Search for the cell housing the specified text and yield its [X, Y] center coordinate. 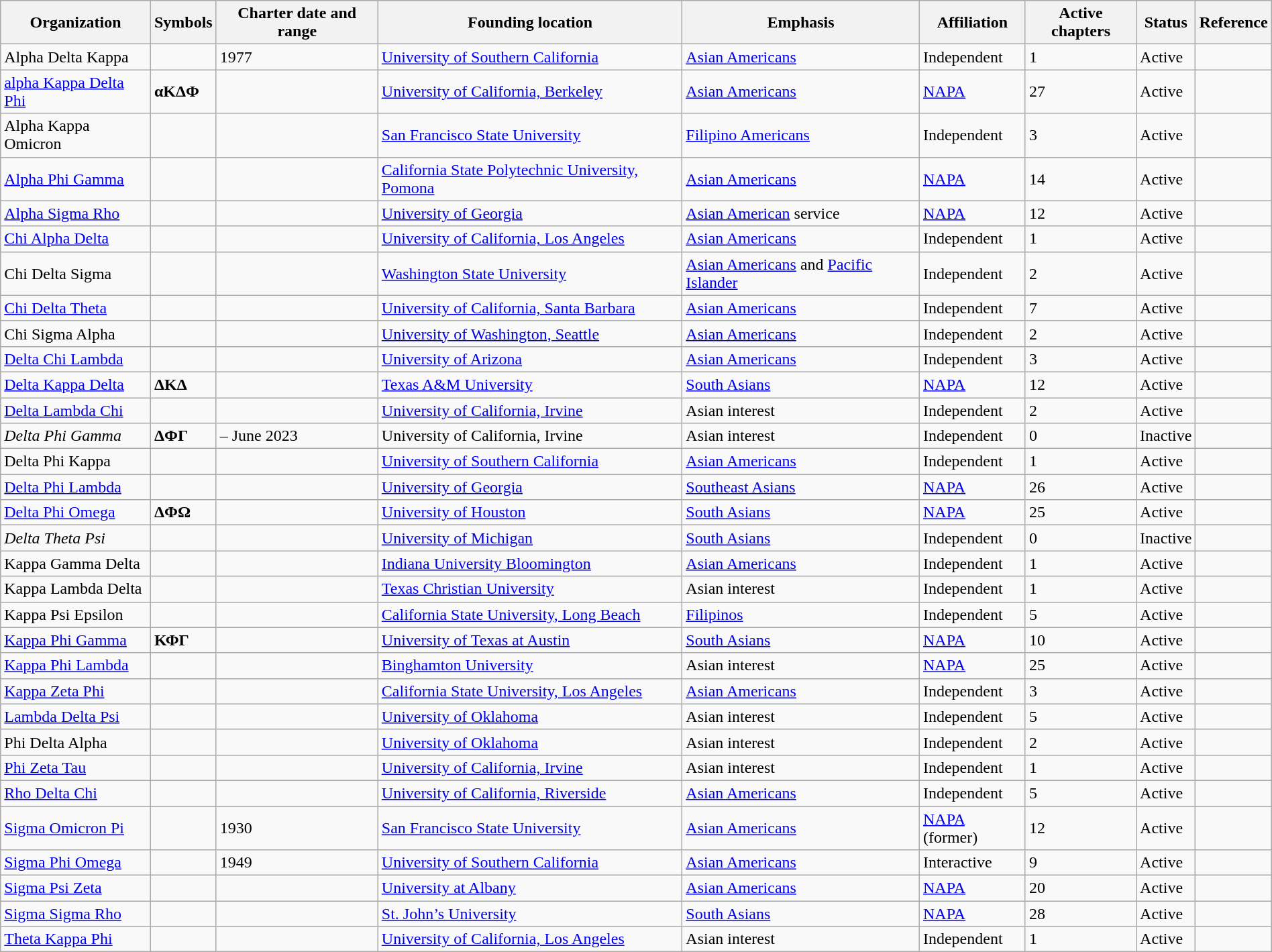
Asian American service [801, 213]
University of Washington, Seattle [530, 333]
Alpha Sigma Rho [76, 213]
Delta Phi Kappa [76, 462]
10 [1080, 640]
Binghamton University [530, 666]
27 [1080, 91]
Filipinos [801, 615]
Founding location [530, 23]
Kappa Phi Lambda [76, 666]
Organization [76, 23]
1977 [297, 57]
University of California, Santa Barbara [530, 308]
Active chapters [1080, 23]
Delta Phi Omega [76, 513]
Sigma Phi Omega [76, 863]
Rho Delta Chi [76, 793]
αΚΔΦ [183, 91]
Kappa Phi Gamma [76, 640]
Chi Sigma Alpha [76, 333]
Delta Kappa Delta [76, 384]
9 [1080, 863]
University at Albany [530, 888]
Washington State University [530, 274]
University of California, Berkeley [530, 91]
Sigma Sigma Rho [76, 914]
Affiliation [972, 23]
20 [1080, 888]
26 [1080, 487]
ΚΦΓ [183, 640]
Indiana University Bloomington [530, 564]
Texas Christian University [530, 589]
Sigma Psi Zeta [76, 888]
University of Michigan [530, 538]
University of California, Riverside [530, 793]
1930 [297, 828]
Delta Phi Gamma [76, 436]
St. John’s University [530, 914]
Charter date and range [297, 23]
Kappa Zeta Phi [76, 691]
California State University, Long Beach [530, 615]
Delta Chi Lambda [76, 359]
14 [1080, 178]
Status [1166, 23]
Alpha Kappa Omicron [76, 136]
University of Arizona [530, 359]
Alpha Phi Gamma [76, 178]
Kappa Lambda Delta [76, 589]
ΔΦΩ [183, 513]
Reference [1233, 23]
Southeast Asians [801, 487]
Symbols [183, 23]
Chi Delta Sigma [76, 274]
28 [1080, 914]
Phi Zeta Tau [76, 768]
Delta Theta Psi [76, 538]
University of Texas at Austin [530, 640]
– June 2023 [297, 436]
Kappa Gamma Delta [76, 564]
Interactive [972, 863]
Texas A&M University [530, 384]
Delta Lambda Chi [76, 410]
Lambda Delta Psi [76, 717]
Delta Phi Lambda [76, 487]
California State University, Los Angeles [530, 691]
Filipino Americans [801, 136]
7 [1080, 308]
Emphasis [801, 23]
Phi Delta Alpha [76, 742]
University of Houston [530, 513]
Alpha Delta Kappa [76, 57]
NAPA (former) [972, 828]
Theta Kappa Phi [76, 939]
Chi Delta Theta [76, 308]
Asian Americans and Pacific Islander [801, 274]
Chi Alpha Delta [76, 239]
1949 [297, 863]
alpha Kappa Delta Phi [76, 91]
ΔΦΓ [183, 436]
Sigma Omicron Pi [76, 828]
Kappa Psi Epsilon [76, 615]
ΔΚΔ [183, 384]
California State Polytechnic University, Pomona [530, 178]
